Output the [X, Y] coordinate of the center of the cell containing the given text.  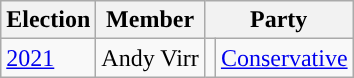
Andy Virr [150, 58]
Party [278, 20]
Election [48, 20]
Conservative [284, 58]
Member [150, 20]
2021 [48, 58]
